Output the [x, y] coordinate of the center of the cell containing the given text.  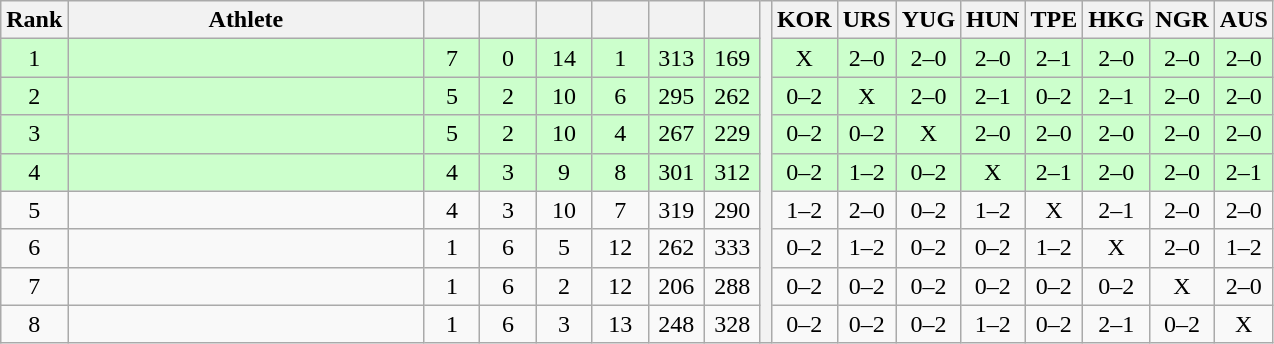
TPE [1054, 20]
14 [564, 58]
AUS [1244, 20]
KOR [804, 20]
9 [564, 172]
169 [732, 58]
313 [676, 58]
YUG [928, 20]
312 [732, 172]
301 [676, 172]
Rank [34, 20]
290 [732, 210]
229 [732, 134]
Athlete [246, 20]
248 [676, 324]
HKG [1116, 20]
206 [676, 286]
267 [676, 134]
295 [676, 96]
13 [620, 324]
288 [732, 286]
319 [676, 210]
0 [508, 58]
HUN [993, 20]
NGR [1182, 20]
URS [866, 20]
328 [732, 324]
333 [732, 248]
